Return the [X, Y] coordinate for the center point of the cell that contains the specified text.  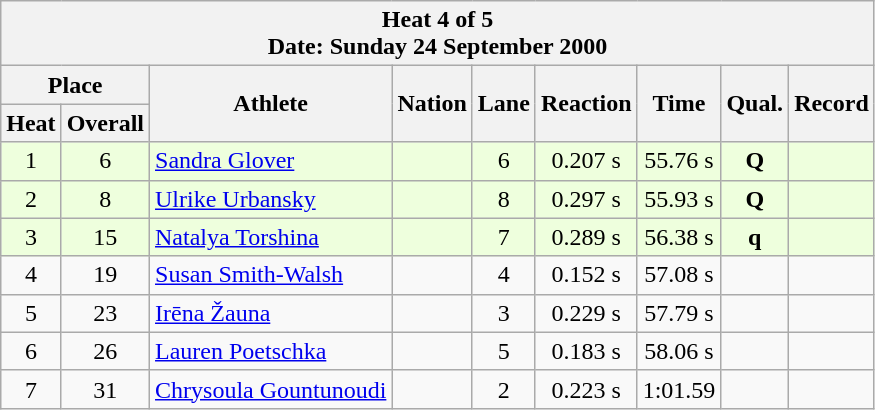
Overall [105, 123]
0.152 s [586, 275]
Susan Smith-Walsh [271, 275]
55.76 s [679, 161]
58.06 s [679, 351]
1:01.59 [679, 389]
q [755, 237]
57.79 s [679, 313]
Natalya Torshina [271, 237]
0.289 s [586, 237]
Sandra Glover [271, 161]
0.229 s [586, 313]
15 [105, 237]
0.297 s [586, 199]
Irēna Žauna [271, 313]
Athlete [271, 104]
55.93 s [679, 199]
Nation [432, 104]
Time [679, 104]
Record [832, 104]
Heat 4 of 5 Date: Sunday 24 September 2000 [438, 34]
Lane [504, 104]
0.223 s [586, 389]
Qual. [755, 104]
56.38 s [679, 237]
23 [105, 313]
Chrysoula Gountunoudi [271, 389]
31 [105, 389]
1 [31, 161]
Heat [31, 123]
19 [105, 275]
57.08 s [679, 275]
Ulrike Urbansky [271, 199]
Lauren Poetschka [271, 351]
Place [76, 85]
0.183 s [586, 351]
0.207 s [586, 161]
Reaction [586, 104]
26 [105, 351]
